Determine the (X, Y) coordinate at the center of the cell enclosing the given text.  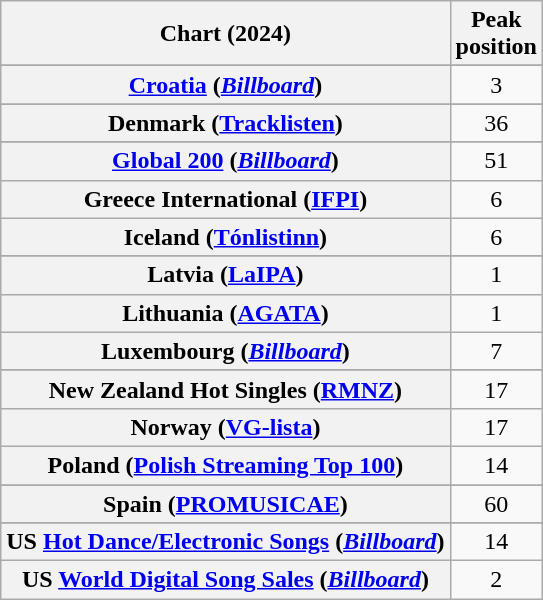
60 (496, 503)
Chart (2024) (226, 34)
3 (496, 85)
51 (496, 161)
Luxembourg (Billboard) (226, 351)
New Zealand Hot Singles (RMNZ) (226, 389)
Global 200 (Billboard) (226, 161)
36 (496, 123)
Norway (VG-lista) (226, 427)
7 (496, 351)
Lithuania (AGATA) (226, 313)
Latvia (LaIPA) (226, 275)
Croatia (Billboard) (226, 85)
US World Digital Song Sales (Billboard) (226, 580)
Spain (PROMUSICAE) (226, 503)
Greece International (IFPI) (226, 199)
Poland (Polish Streaming Top 100) (226, 465)
Peakposition (496, 34)
Iceland (Tónlistinn) (226, 237)
US Hot Dance/Electronic Songs (Billboard) (226, 542)
2 (496, 580)
Denmark (Tracklisten) (226, 123)
